Determine the (X, Y) coordinate at the center of the cell enclosing the given text.  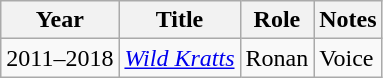
2011–2018 (60, 58)
Title (180, 20)
Year (60, 20)
Role (277, 20)
Wild Kratts (180, 58)
Ronan (277, 58)
Notes (348, 20)
Voice (348, 58)
